Scan for the cell matching the given text and deliver its [x, y] coordinate at center. 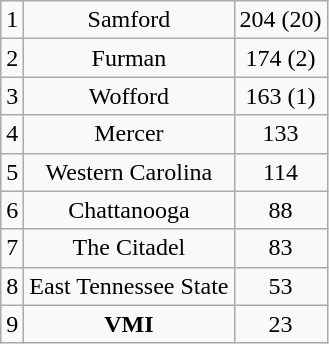
The Citadel [129, 248]
2 [12, 58]
3 [12, 96]
204 (20) [280, 20]
5 [12, 172]
7 [12, 248]
8 [12, 286]
163 (1) [280, 96]
9 [12, 324]
Wofford [129, 96]
VMI [129, 324]
East Tennessee State [129, 286]
114 [280, 172]
4 [12, 134]
6 [12, 210]
133 [280, 134]
23 [280, 324]
53 [280, 286]
Chattanooga [129, 210]
1 [12, 20]
88 [280, 210]
Mercer [129, 134]
Samford [129, 20]
83 [280, 248]
174 (2) [280, 58]
Furman [129, 58]
Western Carolina [129, 172]
